Scan for the cell matching the given text and deliver its [x, y] coordinate at center. 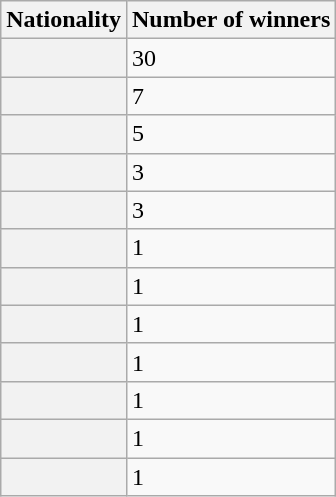
7 [230, 96]
30 [230, 58]
Nationality [64, 20]
Number of winners [230, 20]
5 [230, 134]
